Find where the given text appears and provide that cell's center as (x, y) coordinate. 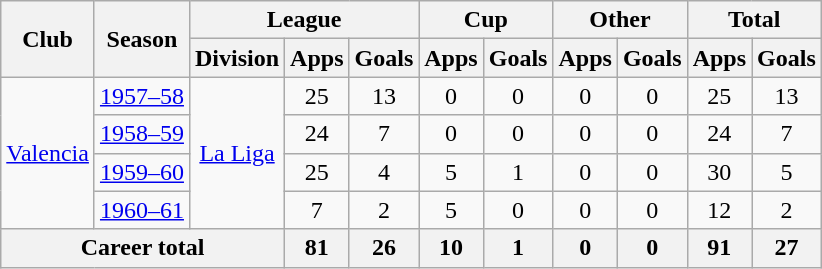
Club (48, 39)
League (304, 20)
26 (384, 248)
Season (142, 39)
10 (451, 248)
Division (236, 58)
Valencia (48, 153)
91 (719, 248)
1957–58 (142, 96)
81 (317, 248)
1960–61 (142, 210)
27 (787, 248)
1959–60 (142, 172)
30 (719, 172)
1958–59 (142, 134)
12 (719, 210)
Cup (486, 20)
La Liga (236, 153)
4 (384, 172)
Career total (143, 248)
Total (754, 20)
Other (620, 20)
